Scan for the cell matching the given text and deliver its [x, y] coordinate at center. 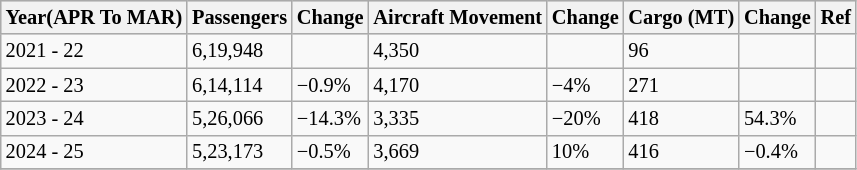
−0.9% [330, 85]
−0.4% [778, 152]
271 [682, 85]
−14.3% [330, 118]
416 [682, 152]
54.3% [778, 118]
10% [586, 152]
96 [682, 51]
2024 - 25 [94, 152]
2023 - 24 [94, 118]
2021 - 22 [94, 51]
4,350 [458, 51]
−20% [586, 118]
Ref [836, 17]
2022 - 23 [94, 85]
Year(APR To MAR) [94, 17]
Passengers [240, 17]
5,26,066 [240, 118]
−0.5% [330, 152]
−4% [586, 85]
6,14,114 [240, 85]
Aircraft Movement [458, 17]
6,19,948 [240, 51]
Cargo (MT) [682, 17]
3,335 [458, 118]
3,669 [458, 152]
4,170 [458, 85]
418 [682, 118]
5,23,173 [240, 152]
